Locate the cell with the specified text and output its [X, Y] center coordinate. 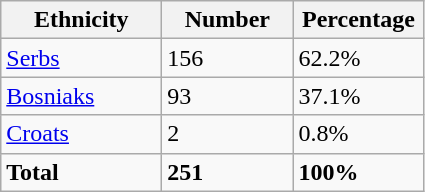
156 [228, 58]
251 [228, 172]
Percentage [358, 20]
2 [228, 134]
62.2% [358, 58]
93 [228, 96]
Total [82, 172]
Ethnicity [82, 20]
0.8% [358, 134]
Number [228, 20]
37.1% [358, 96]
Serbs [82, 58]
100% [358, 172]
Bosniaks [82, 96]
Croats [82, 134]
